Scan for the cell matching the given text and deliver its [x, y] coordinate at center. 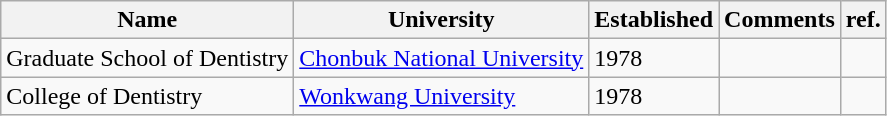
Established [654, 20]
Wonkwang University [442, 96]
Name [148, 20]
ref. [863, 20]
College of Dentistry [148, 96]
University [442, 20]
Comments [780, 20]
Graduate School of Dentistry [148, 58]
Chonbuk National University [442, 58]
